Pinpoint the cell where the given text exists, returning its [x, y] midpoint coordinate. 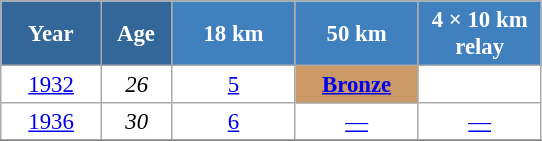
4 × 10 km relay [480, 34]
30 [136, 122]
50 km [356, 34]
5 [234, 85]
26 [136, 85]
6 [234, 122]
Age [136, 34]
18 km [234, 34]
Bronze [356, 85]
Year [52, 34]
1932 [52, 85]
1936 [52, 122]
